Search for the cell housing the specified text and yield its [x, y] center coordinate. 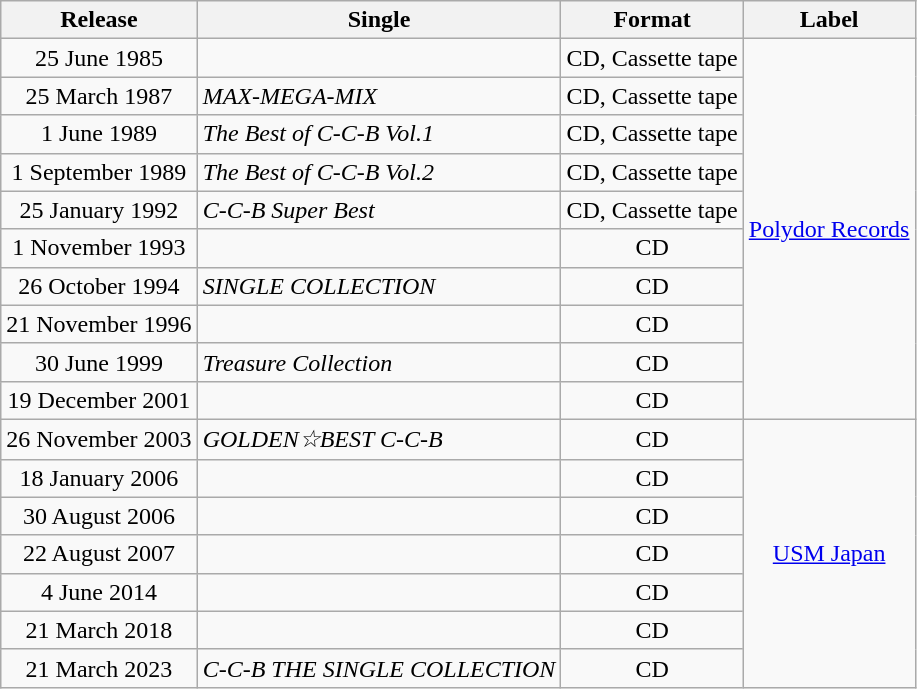
GOLDEN☆BEST C-C-B [379, 439]
19 December 2001 [99, 400]
25 March 1987 [99, 96]
C-C-B Super Best [379, 210]
4 June 2014 [99, 592]
25 January 1992 [99, 210]
21 March 2018 [99, 630]
C-C-B THE SINGLE COLLECTION [379, 668]
The Best of C-C-B Vol.1 [379, 134]
21 March 2023 [99, 668]
MAX-MEGA-MIX [379, 96]
Polydor Records [829, 230]
26 October 1994 [99, 286]
Single [379, 20]
Label [829, 20]
26 November 2003 [99, 439]
1 June 1989 [99, 134]
18 January 2006 [99, 478]
The Best of C-C-B Vol.2 [379, 172]
21 November 1996 [99, 324]
USM Japan [829, 553]
Release [99, 20]
Format [652, 20]
22 August 2007 [99, 554]
SINGLE COLLECTION [379, 286]
30 June 1999 [99, 362]
1 November 1993 [99, 248]
1 September 1989 [99, 172]
Treasure Collection [379, 362]
30 August 2006 [99, 516]
25 June 1985 [99, 58]
